Extract the [X, Y] coordinate from the center of the cell holding the provided text.  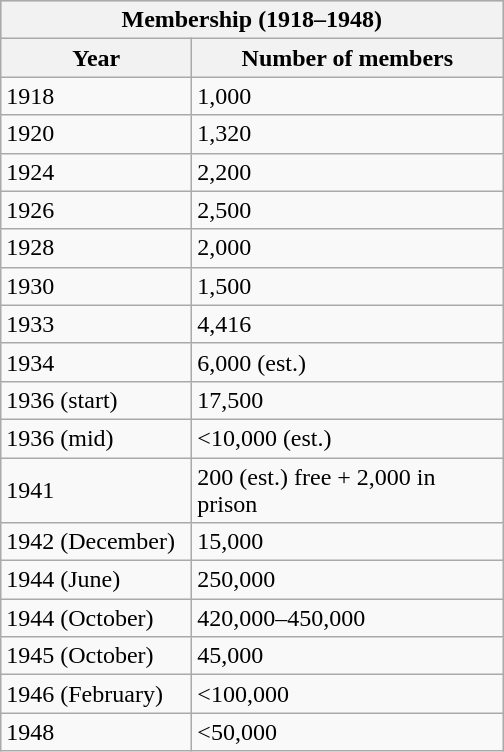
2,000 [348, 248]
1944 (October) [96, 618]
Number of members [348, 58]
1930 [96, 286]
1944 (June) [96, 580]
1,320 [348, 134]
1948 [96, 732]
1942 (December) [96, 542]
1945 (October) [96, 656]
420,000–450,000 [348, 618]
1924 [96, 172]
1928 [96, 248]
2,200 [348, 172]
200 (est.) free + 2,000 in prison [348, 490]
1933 [96, 324]
1941 [96, 490]
Year [96, 58]
17,500 [348, 400]
4,416 [348, 324]
1936 (start) [96, 400]
1946 (February) [96, 694]
1936 (mid) [96, 438]
45,000 [348, 656]
250,000 [348, 580]
<100,000 [348, 694]
1920 [96, 134]
<50,000 [348, 732]
1918 [96, 96]
<10,000 (est.) [348, 438]
15,000 [348, 542]
6,000 (est.) [348, 362]
1926 [96, 210]
Membership (1918–1948) [252, 20]
1,500 [348, 286]
1934 [96, 362]
2,500 [348, 210]
1,000 [348, 96]
